Return [X, Y] of the center of cell containing provided text 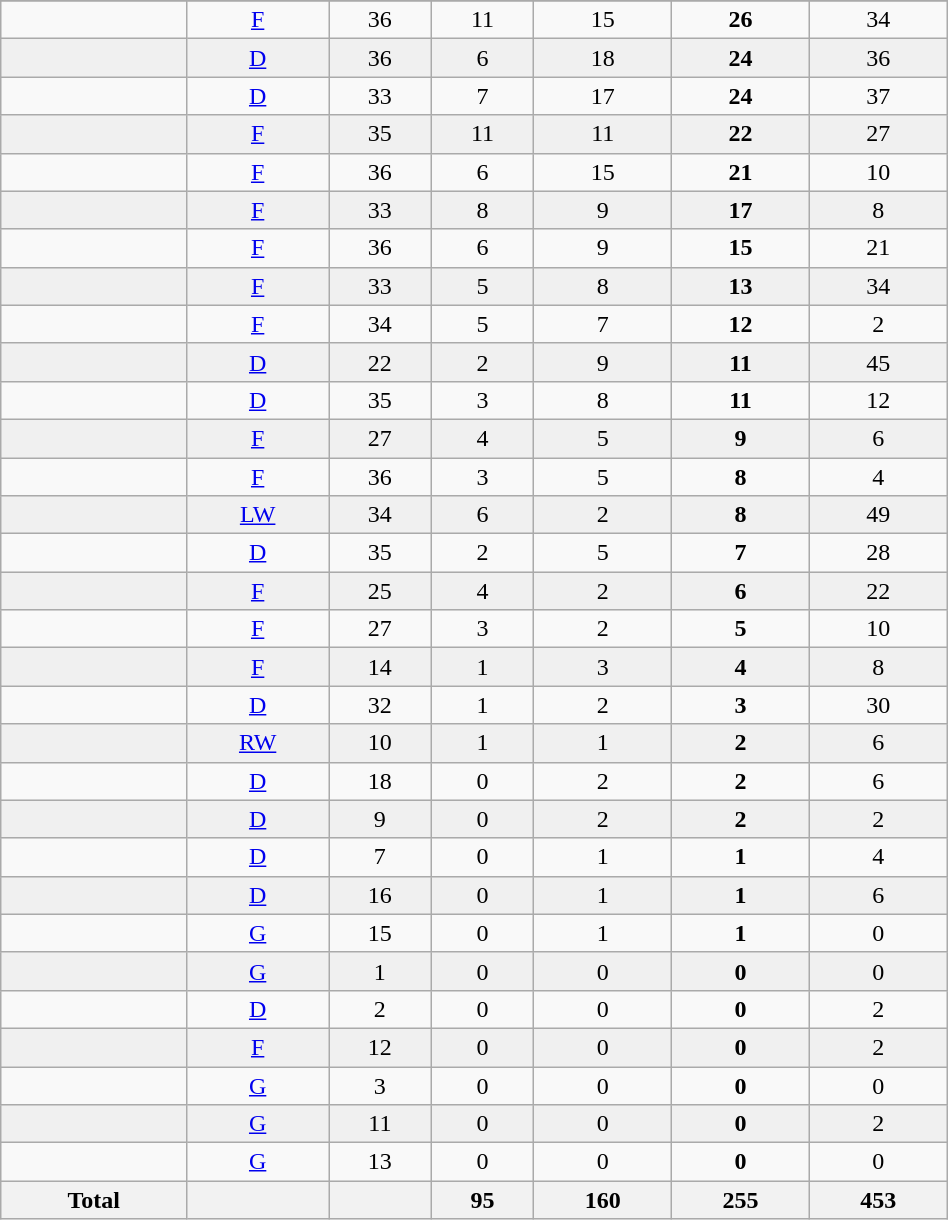
32 [380, 705]
45 [878, 362]
LW [258, 515]
RW [258, 743]
26 [741, 20]
255 [741, 1200]
37 [878, 96]
30 [878, 705]
25 [380, 591]
453 [878, 1200]
49 [878, 515]
14 [380, 667]
95 [482, 1200]
160 [603, 1200]
Total [94, 1200]
16 [380, 895]
28 [878, 553]
